Identify which cell holds the provided text, then report its [x, y] central coordinate. 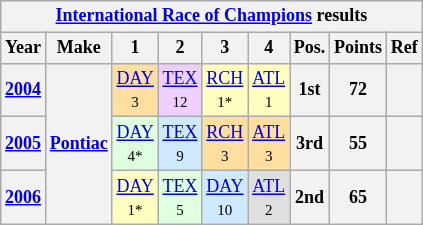
1st [310, 90]
DAY4* [135, 144]
ATL2 [269, 197]
2 [180, 48]
72 [358, 90]
3 [225, 48]
ATL1 [269, 90]
Pos. [310, 48]
Year [24, 48]
3rd [310, 144]
ATL3 [269, 144]
International Race of Champions results [212, 16]
Ref [404, 48]
DAY10 [225, 197]
Pontiac [78, 144]
55 [358, 144]
DAY1* [135, 197]
2nd [310, 197]
65 [358, 197]
Points [358, 48]
4 [269, 48]
1 [135, 48]
TEX12 [180, 90]
Make [78, 48]
DAY3 [135, 90]
TEX9 [180, 144]
TEX5 [180, 197]
2004 [24, 90]
2006 [24, 197]
2005 [24, 144]
RCH1* [225, 90]
RCH3 [225, 144]
